Extract the [x, y] coordinate from the center of the cell holding the provided text.  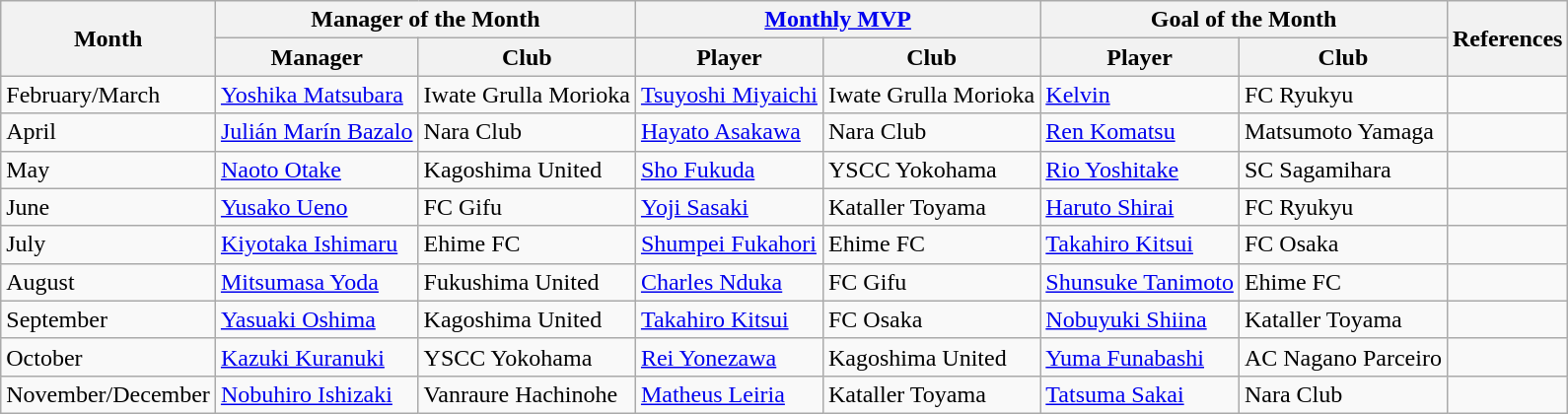
Month [108, 38]
Yoji Sasaki [729, 207]
Shunsuke Tanimoto [1140, 282]
Fukushima United [527, 282]
References [1507, 38]
Goal of the Month [1245, 20]
Yoshika Matsubara [317, 95]
Vanraure Hachinohe [527, 394]
Rei Yonezawa [729, 357]
October [108, 357]
Nobuyuki Shiina [1140, 319]
Yasuaki Oshima [317, 319]
Julián Marín Bazalo [317, 132]
Sho Fukuda [729, 170]
Yuma Funabashi [1140, 357]
September [108, 319]
May [108, 170]
November/December [108, 394]
August [108, 282]
Nobuhiro Ishizaki [317, 394]
Yusako Ueno [317, 207]
Rio Yoshitake [1140, 170]
Manager of the Month [425, 20]
Monthly MVP [837, 20]
Shumpei Fukahori [729, 244]
February/March [108, 95]
April [108, 132]
Manager [317, 57]
June [108, 207]
Matheus Leiria [729, 394]
Matsumoto Yamaga [1343, 132]
SC Sagamihara [1343, 170]
Charles Nduka [729, 282]
July [108, 244]
Tsuyoshi Miyaichi [729, 95]
Kazuki Kuranuki [317, 357]
AC Nagano Parceiro [1343, 357]
Tatsuma Sakai [1140, 394]
Haruto Shirai [1140, 207]
Kiyotaka Ishimaru [317, 244]
Ren Komatsu [1140, 132]
Mitsumasa Yoda [317, 282]
Kelvin [1140, 95]
Hayato Asakawa [729, 132]
Naoto Otake [317, 170]
